Pinpoint the cell where the given text exists, returning its (X, Y) midpoint coordinate. 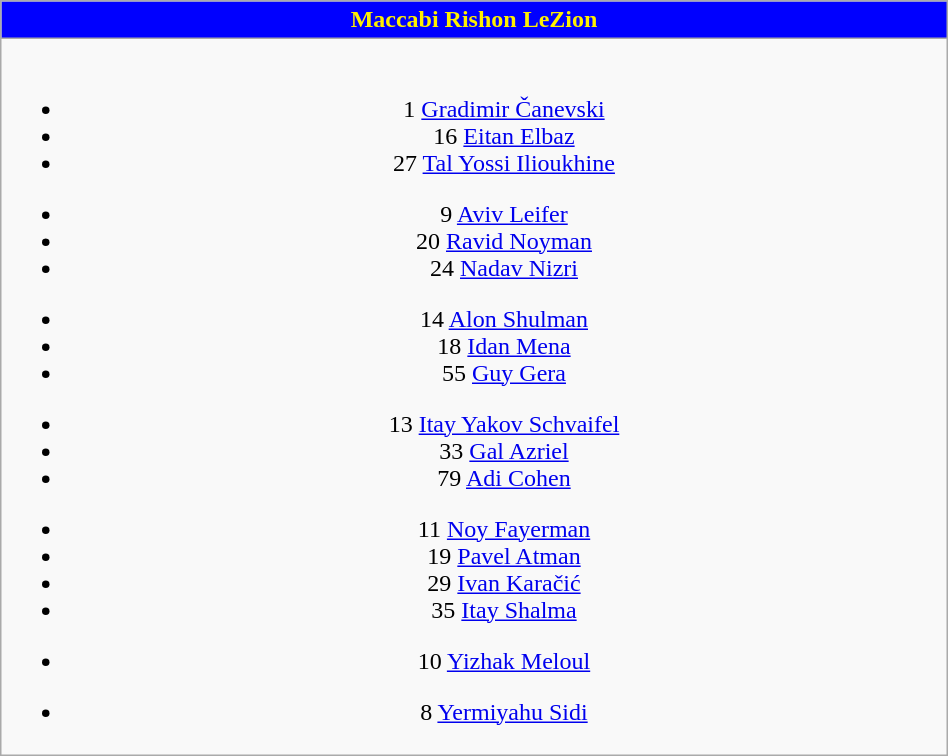
Maccabi Rishon LeZion (474, 20)
